Scan for the cell matching the given text and deliver its (X, Y) coordinate at center. 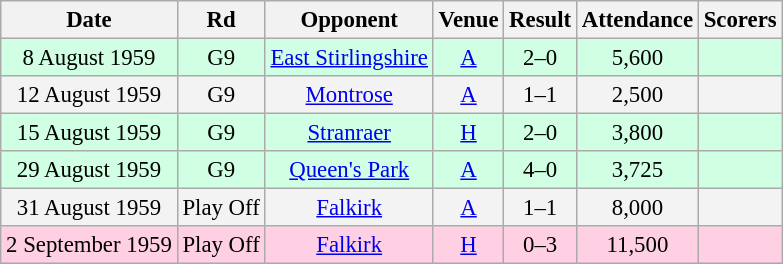
2,500 (637, 95)
29 August 1959 (89, 170)
12 August 1959 (89, 95)
East Stirlingshire (349, 58)
Scorers (740, 20)
5,600 (637, 58)
15 August 1959 (89, 133)
Queen's Park (349, 170)
0–3 (540, 245)
11,500 (637, 245)
4–0 (540, 170)
3,800 (637, 133)
Opponent (349, 20)
Rd (221, 20)
Attendance (637, 20)
2 September 1959 (89, 245)
Venue (468, 20)
8,000 (637, 208)
3,725 (637, 170)
Stranraer (349, 133)
Date (89, 20)
31 August 1959 (89, 208)
Result (540, 20)
Montrose (349, 95)
8 August 1959 (89, 58)
